Locate the cell with the specified text and output its (X, Y) center coordinate. 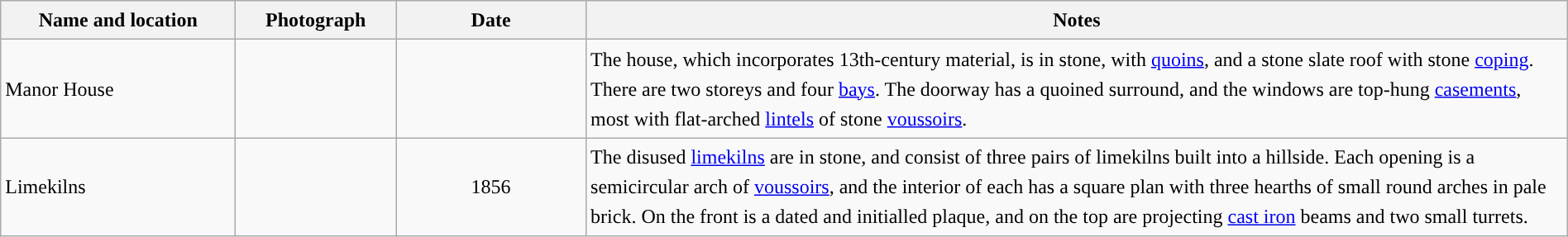
Notes (1077, 20)
1856 (491, 187)
Manor House (118, 89)
Limekilns (118, 187)
Name and location (118, 20)
Date (491, 20)
Photograph (316, 20)
